From the cell containing the given text, extract its center point as [X, Y] coordinate. 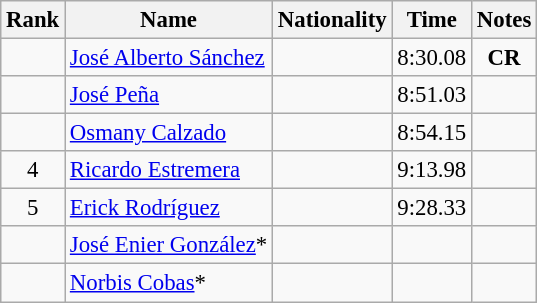
Ricardo Estremera [169, 170]
Norbis Cobas* [169, 283]
CR [504, 58]
Time [432, 20]
8:54.15 [432, 133]
José Enier González* [169, 245]
8:51.03 [432, 95]
4 [33, 170]
Nationality [332, 20]
Osmany Calzado [169, 133]
5 [33, 208]
Name [169, 20]
José Peña [169, 95]
Rank [33, 20]
9:13.98 [432, 170]
Erick Rodríguez [169, 208]
José Alberto Sánchez [169, 58]
9:28.33 [432, 208]
Notes [504, 20]
8:30.08 [432, 58]
